Scan for the cell matching the given text and deliver its [x, y] coordinate at center. 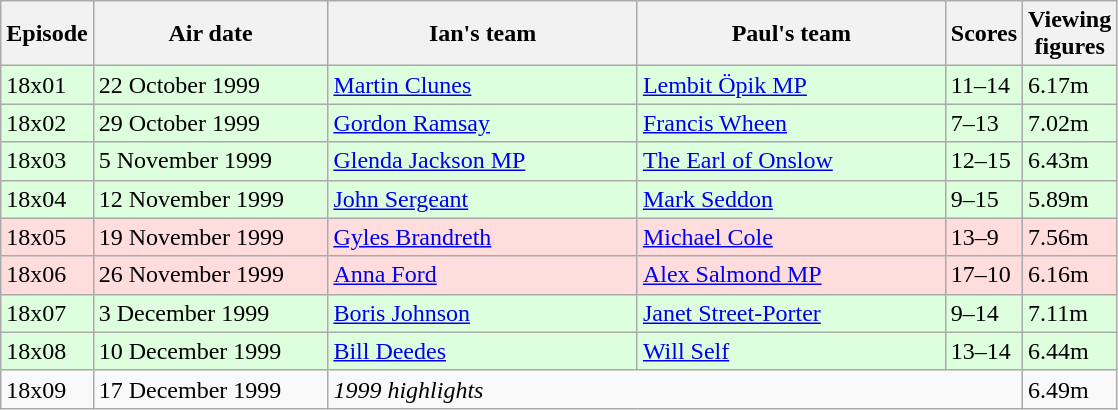
18x06 [47, 275]
Gyles Brandreth [483, 237]
Scores [984, 34]
Will Self [791, 351]
Mark Seddon [791, 199]
Boris Johnson [483, 313]
13–9 [984, 237]
18x02 [47, 123]
29 October 1999 [210, 123]
17 December 1999 [210, 389]
Martin Clunes [483, 85]
Bill Deedes [483, 351]
Francis Wheen [791, 123]
Michael Cole [791, 237]
18x03 [47, 161]
9–15 [984, 199]
19 November 1999 [210, 237]
Paul's team [791, 34]
18x07 [47, 313]
6.43m [1070, 161]
7.56m [1070, 237]
5 November 1999 [210, 161]
6.17m [1070, 85]
5.89m [1070, 199]
7.11m [1070, 313]
22 October 1999 [210, 85]
Gordon Ramsay [483, 123]
18x05 [47, 237]
Glenda Jackson MP [483, 161]
17–10 [984, 275]
10 December 1999 [210, 351]
Viewing figures [1070, 34]
Janet Street-Porter [791, 313]
6.49m [1070, 389]
Lembit Öpik MP [791, 85]
7.02m [1070, 123]
12 November 1999 [210, 199]
The Earl of Onslow [791, 161]
7–13 [984, 123]
11–14 [984, 85]
6.44m [1070, 351]
26 November 1999 [210, 275]
1999 highlights [676, 389]
18x08 [47, 351]
18x01 [47, 85]
9–14 [984, 313]
12–15 [984, 161]
John Sergeant [483, 199]
Ian's team [483, 34]
18x04 [47, 199]
3 December 1999 [210, 313]
Alex Salmond MP [791, 275]
13–14 [984, 351]
Episode [47, 34]
6.16m [1070, 275]
18x09 [47, 389]
Air date [210, 34]
Anna Ford [483, 275]
